Provide the [X, Y] coordinate of the cell's center where the given text is located.  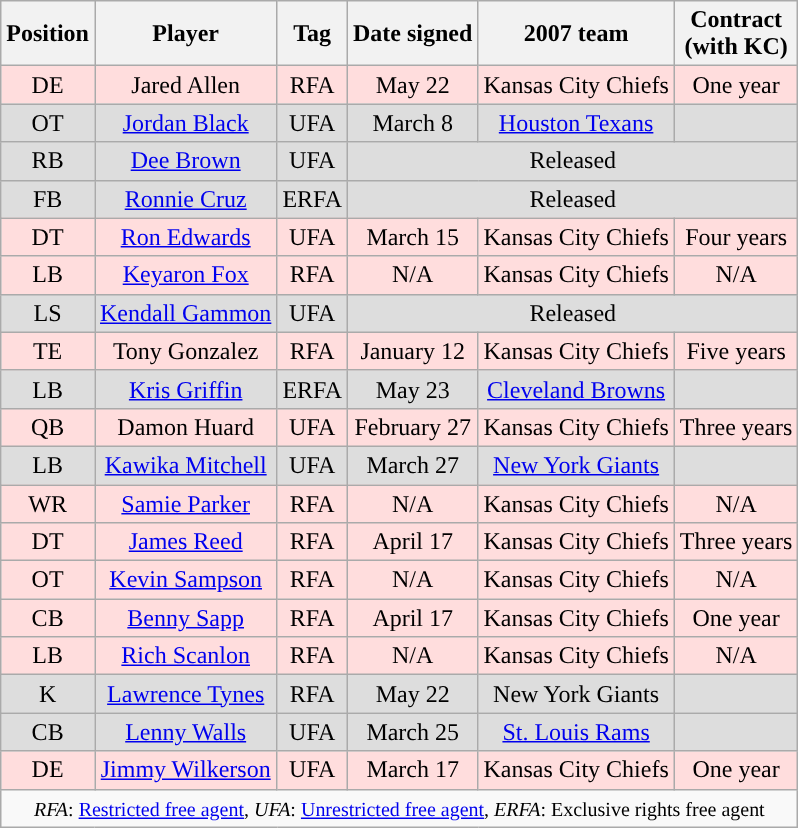
Date signed [413, 34]
Tony Gonzalez [185, 351]
May 23 [413, 389]
Damon Huard [185, 427]
February 27 [413, 427]
Lawrence Tynes [185, 694]
St. Louis Rams [576, 732]
Contract(with KC) [736, 34]
Houston Texans [576, 123]
Lenny Walls [185, 732]
James Reed [185, 542]
Jordan Black [185, 123]
Five years [736, 351]
Benny Sapp [185, 618]
RFA: Restricted free agent, UFA: Unrestricted free agent, ERFA: Exclusive rights free agent [400, 808]
Position [48, 34]
March 15 [413, 237]
Kendall Gammon [185, 313]
QB [48, 427]
March 27 [413, 465]
K [48, 694]
Tag [312, 34]
WR [48, 503]
Player [185, 34]
TE [48, 351]
January 12 [413, 351]
Keyaron Fox [185, 275]
March 17 [413, 770]
March 25 [413, 732]
Ron Edwards [185, 237]
Kris Griffin [185, 389]
Rich Scanlon [185, 656]
RB [48, 161]
Kawika Mitchell [185, 465]
2007 team [576, 34]
Kevin Sampson [185, 580]
Four years [736, 237]
Samie Parker [185, 503]
Jared Allen [185, 85]
Ronnie Cruz [185, 199]
FB [48, 199]
LS [48, 313]
Cleveland Browns [576, 389]
Dee Brown [185, 161]
Jimmy Wilkerson [185, 770]
March 8 [413, 123]
